Search for the cell housing the specified text and yield its [x, y] center coordinate. 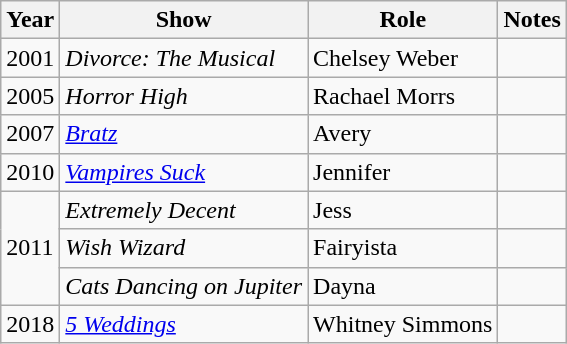
2007 [30, 134]
Jess [403, 210]
Role [403, 20]
2011 [30, 248]
Cats Dancing on Jupiter [184, 286]
5 Weddings [184, 324]
Show [184, 20]
2018 [30, 324]
Bratz [184, 134]
2001 [30, 58]
Chelsey Weber [403, 58]
Notes [532, 20]
Dayna [403, 286]
2005 [30, 96]
Fairyista [403, 248]
Rachael Morrs [403, 96]
Year [30, 20]
Whitney Simmons [403, 324]
Jennifer [403, 172]
Horror High [184, 96]
Divorce: The Musical [184, 58]
Avery [403, 134]
2010 [30, 172]
Wish Wizard [184, 248]
Vampires Suck [184, 172]
Extremely Decent [184, 210]
